Scan for the cell matching the given text and deliver its [X, Y] coordinate at center. 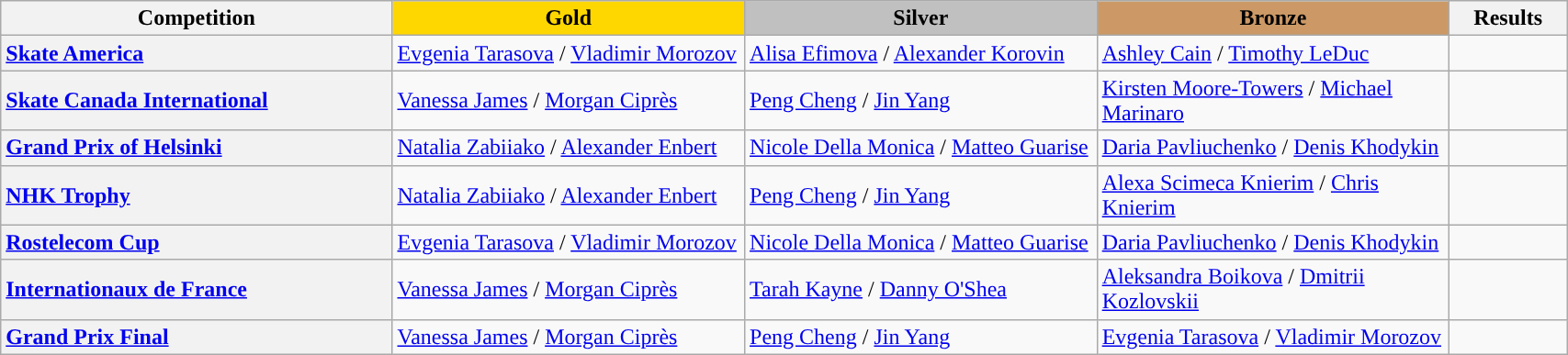
Ashley Cain / Timothy LeDuc [1273, 53]
NHK Trophy [197, 194]
Internationaux de France [197, 290]
Gold [569, 18]
Bronze [1273, 18]
Aleksandra Boikova / Dmitrii Kozlovskii [1273, 290]
Results [1508, 18]
Grand Prix Final [197, 337]
Skate America [197, 53]
Silver [921, 18]
Alisa Efimova / Alexander Korovin [921, 53]
Kirsten Moore-Towers / Michael Marinaro [1273, 101]
Grand Prix of Helsinki [197, 148]
Tarah Kayne / Danny O'Shea [921, 290]
Alexa Scimeca Knierim / Chris Knierim [1273, 194]
Rostelecom Cup [197, 242]
Competition [197, 18]
Skate Canada International [197, 101]
